Find where the given text appears and provide that cell's center as (x, y) coordinate. 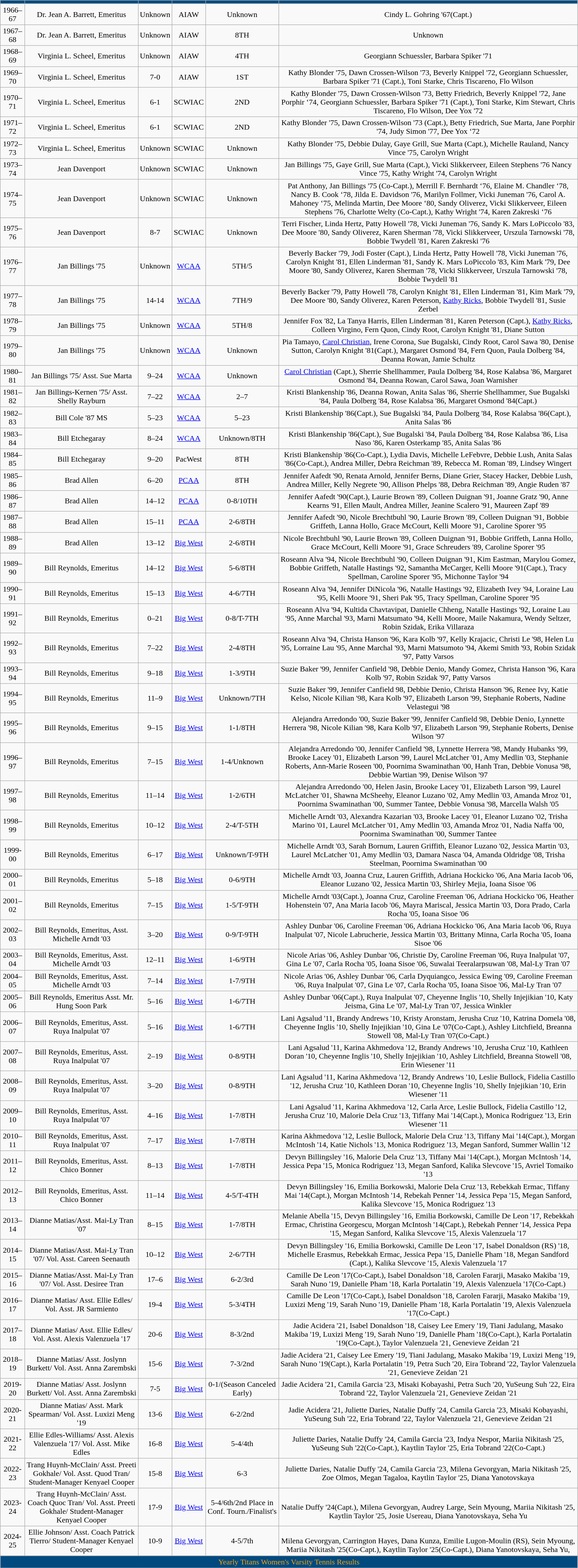
6–20 (155, 480)
5-3/4TH (242, 1305)
Kathy Blonder '75, Debbie Dulay, Gaye Grill, Sue Marta (Capt.), Michelle Rauland, Nancy Vince '75, Carolyn Wright (428, 148)
2009–10 (13, 1115)
2023-24 (13, 1507)
Ellie Edles-Williams/ Asst. Alexis Valenzuela '17/ Vol. Asst. Mike Edles (81, 1444)
9–24 (155, 376)
Dianne Matias/ Asst. Ellie Edles/ Vol. Asst. Alexis Valenzuela '17 (81, 1334)
8-7 (155, 232)
Dianne Matias/Asst. Mai-Ly Tran '07/ Vol. Asst. Desiree Tran (81, 1279)
2003–04 (13, 960)
7-3/2nd (242, 1364)
7-5 (155, 1389)
1988–89 (13, 543)
1971–72 (13, 127)
2011–12 (13, 1166)
Trang Huynh-McClain/ Asst. Coach Quoc Tran/ Vol. Asst. Preeti Gokhale/ Student-Manager Kenyael Cooper (81, 1507)
2019-20 (13, 1389)
1-6/9TH (242, 960)
1978–79 (13, 325)
Dianne Matias/Asst. Mai-Ly Tran '07 (81, 1225)
1980–81 (13, 376)
7–17 (155, 1141)
Yearly Titans Women's Varsity Tennis Results (289, 1562)
13–12 (155, 543)
Unknown/T-9TH (242, 855)
1999-00 (13, 855)
16-8 (155, 1444)
2001–02 (13, 905)
1985–86 (13, 480)
1993–94 (13, 673)
Trang Huynh-McClain/ Asst. Preeti Gokhale/ Vol. Asst. Quod Tran/ Student-Manager Kenyael Cooper (81, 1473)
15–11 (155, 522)
Ashley Dunbar '06(Capt.), Ruya Inalpulat '07, Cheyenne Inglis '10, Shelly Injejikian '10, Katy Jeisma, Gina Le '07, Mal-Ly Tran '07, Jessica Winkler (428, 1001)
Ellie Johnson/ Asst. Coach Patrick Tierro/ Student-Manager Kenyael Cooper (81, 1541)
1972–73 (13, 148)
4-6/7TH (242, 593)
Unknown/8TH (242, 438)
17–6 (155, 1279)
2-4/8TH (242, 648)
17-9 (155, 1507)
0-1/(Season Canceled Early) (242, 1389)
Dianne Matias/ Asst. Ellie Edles/ Vol. Asst. JR Sarmiento (81, 1305)
2018–19 (13, 1364)
2020-21 (13, 1414)
Bill Reynolds, Emeritus Asst. Mr. Hung Soon Park (81, 1001)
5-6/8TH (242, 568)
Suzie Baker '99, Jennifer Canfield '98, Debbie Denio, Mandy Gomez, Christa Hanson '96, Kara Kolb '97, Robin Szidak '97, Patty Varsos (428, 673)
1982–83 (13, 418)
Jan Billings '75/ Asst. Sue Marta (81, 376)
0–21 (155, 618)
1979–80 (13, 351)
Bill Cole '87 MS (81, 418)
1991–92 (13, 618)
2–7 (242, 396)
2022-23 (13, 1473)
Jan Billings '75, Gaye Grill, Sue Marta (Capt.), Vicki Slikkerveer, Eileen Stephens '76 Nancy Vince '75, Kathy Wright '74, Carolyn Wright (428, 169)
Kristi Blankenship '86(Capt.), Sue Bugalski '84, Paula Dolberg '84, Rose Kalabsa '86(Capt.), Anita Salas '86 (428, 418)
8-3/2nd (242, 1334)
1992–93 (13, 648)
6-3 (242, 1473)
2012–13 (13, 1195)
1-3/9TH (242, 673)
1974–75 (13, 198)
Jan Billings-Kernen '75/ Asst. Shelly Rayburn (81, 396)
5TH/8 (242, 325)
Unknown/7TH (242, 698)
1997–98 (13, 796)
7–14 (155, 980)
6–17 (155, 855)
1986–87 (13, 501)
19-4 (155, 1305)
2-6/7TH (242, 1254)
1975–76 (13, 232)
11–9 (155, 698)
13-6 (155, 1414)
1990–91 (13, 593)
0-9/T-9TH (242, 934)
1968–69 (13, 56)
2000–01 (13, 880)
0-6/9TH (242, 880)
1973–74 (13, 169)
2004–05 (13, 980)
9–15 (155, 728)
15-6 (155, 1364)
Kathy Blonder '75, Dawn Crossen-Wilson '73 (Capt.), Betty Friedrich, Sue Marta, Jane Porphir '74, Judy Simon '77, Dee Yox ‘72 (428, 127)
1967–68 (13, 35)
4-5/7th (242, 1541)
1996–97 (13, 762)
2-4/T-5TH (242, 825)
1987–88 (13, 522)
4–16 (155, 1115)
2014–15 (13, 1254)
1966–67 (13, 14)
1969–70 (13, 77)
PacWest (189, 459)
1-7/9TH (242, 980)
8–24 (155, 438)
5-4/6th/2nd Place in Conf. Tourn./Finalist's (242, 1507)
Georgiann Schuessler, Barbara Spiker '71 (428, 56)
Dianne Matias/Asst. Mai-Ly Tran '07/ Vol. Asst. Careen Seenauth (81, 1254)
8–13 (155, 1166)
7-0 (155, 77)
8–15 (155, 1225)
2015–16 (13, 1279)
1998–99 (13, 825)
15-8 (155, 1473)
2017–18 (13, 1334)
1-1/8TH (242, 728)
Carol Christian (Capt.), Sherrie Shellhammer, Paula Dolberg '84, Rose Kalabsa '86, Margaret Osmond '84, Deanna Rowan, Carol Sawa, Joan Warnisher (428, 376)
2021-22 (13, 1444)
2010–11 (13, 1141)
2024-25 (13, 1541)
20-6 (155, 1334)
6-2/3rd (242, 1279)
2–19 (155, 1056)
1994–95 (13, 698)
1995–96 (13, 728)
12–11 (155, 960)
15–13 (155, 593)
6-2/2nd (242, 1414)
5TH/5 (242, 266)
2008–09 (13, 1086)
9–20 (155, 459)
5–18 (155, 880)
9–18 (155, 673)
1970–71 (13, 102)
2002–03 (13, 934)
1976–77 (13, 266)
2007–08 (13, 1056)
1989–90 (13, 568)
2016–17 (13, 1305)
Kristi Blankenship '86(Capt.), Sue Bugalski '84, Paula Dolberg '84, Rose Kalabsa '86, Lisa Naso '86, Karen Osterkamp '85, Anita Salas '86 (428, 438)
Dianne Matias/ Asst. Mark Spearman/ Vol. Asst. Luxizi Meng '19 (81, 1414)
1984–85 (13, 459)
10-9 (155, 1541)
0-8/10TH (242, 501)
Cindy L. Gohring '67(Capt.) (428, 14)
5-4/4th (242, 1444)
1983–84 (13, 438)
1981–82 (13, 396)
4-5/T-4TH (242, 1195)
1-4/Unknown (242, 762)
1-5/T-9TH (242, 905)
7TH/9 (242, 300)
4TH (242, 56)
1-2/6TH (242, 796)
2005–06 (13, 1001)
1977–78 (13, 300)
0-8/T-7TH (242, 618)
2013–14 (13, 1225)
14-14 (155, 300)
1ST (242, 77)
2006–07 (13, 1027)
